Identify which cell holds the provided text, then report its (x, y) central coordinate. 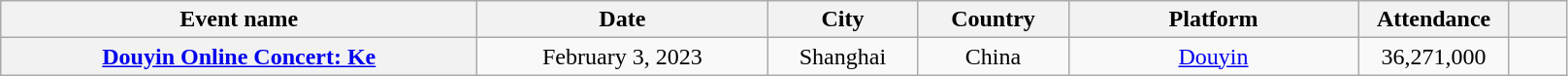
Country (994, 19)
Douyin (1213, 57)
Shanghai (842, 57)
36,271,000 (1434, 57)
Date (623, 19)
February 3, 2023 (623, 57)
Event name (239, 19)
China (994, 57)
Attendance (1434, 19)
City (842, 19)
Douyin Online Concert: Ke (239, 57)
Platform (1213, 19)
